Return [X, Y] of the center of cell containing provided text 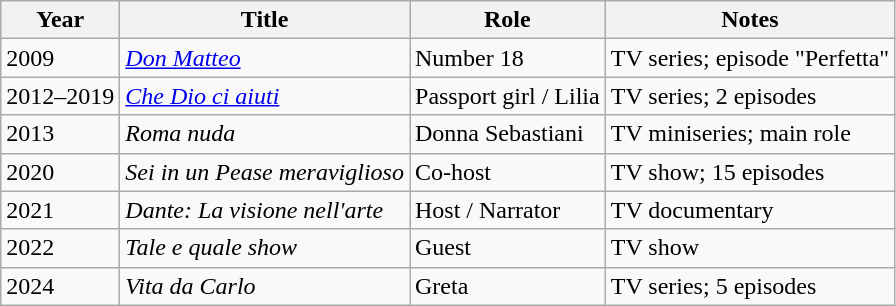
Title [265, 20]
TV series; episode "Perfetta" [750, 58]
Guest [508, 248]
Host / Narrator [508, 210]
2024 [60, 286]
TV series; 5 episodes [750, 286]
Co-host [508, 172]
TV show; 15 episodes [750, 172]
TV miniseries; main role [750, 134]
Don Matteo [265, 58]
2013 [60, 134]
Year [60, 20]
Dante: La visione nell'arte [265, 210]
2021 [60, 210]
TV show [750, 248]
Che Dio ci aiuti [265, 96]
Role [508, 20]
TV series; 2 episodes [750, 96]
Tale e quale show [265, 248]
2022 [60, 248]
Passport girl / Lilia [508, 96]
2012–2019 [60, 96]
Sei in un Pease meraviglioso [265, 172]
2009 [60, 58]
Notes [750, 20]
Number 18 [508, 58]
TV documentary [750, 210]
2020 [60, 172]
Roma nuda [265, 134]
Donna Sebastiani [508, 134]
Greta [508, 286]
Vita da Carlo [265, 286]
